Locate the cell with the specified text and output its (X, Y) center coordinate. 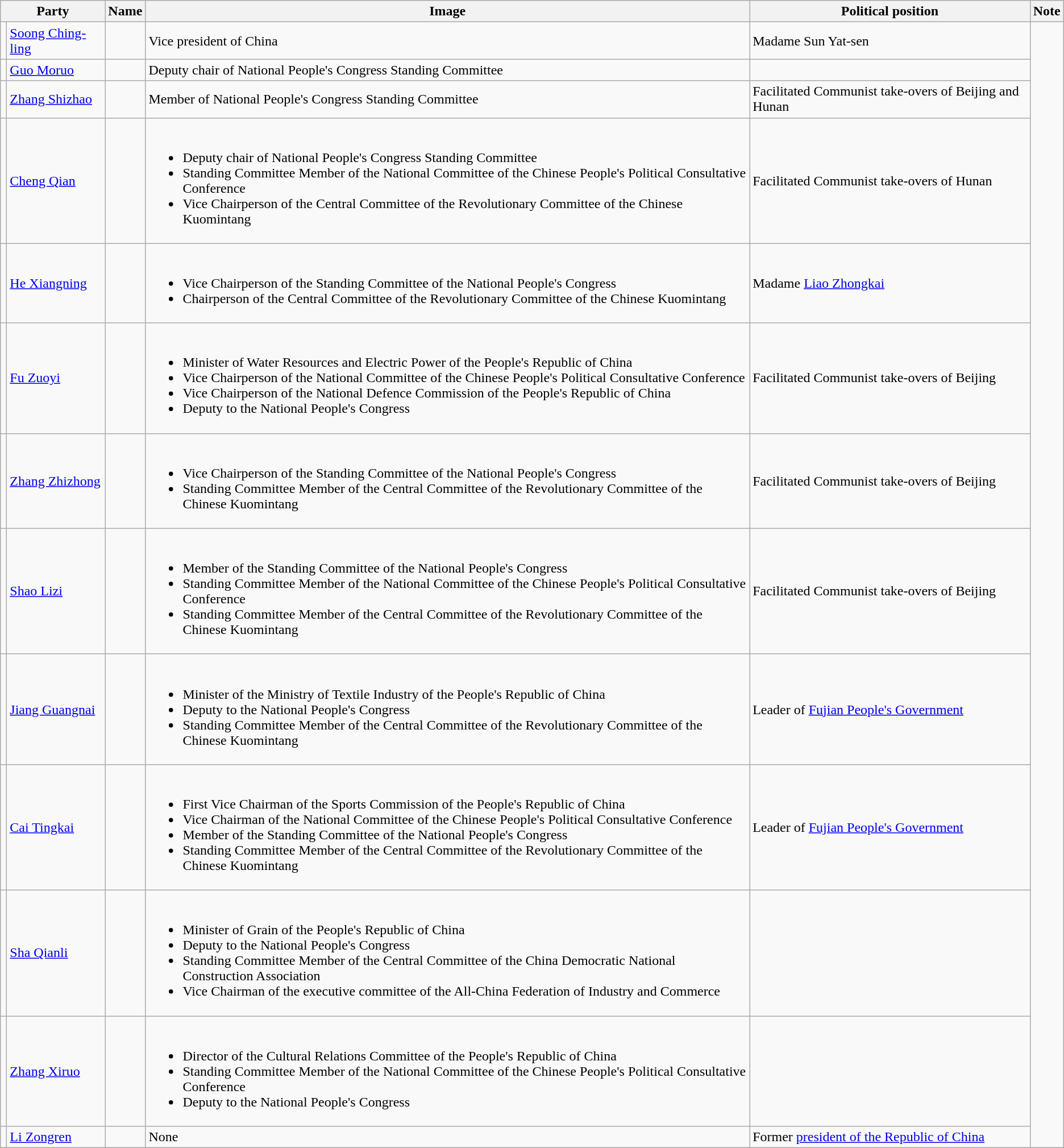
Guo Moruo (56, 70)
Jiang Guangnai (56, 709)
Party (53, 11)
Deputy chair of National People's Congress Standing Committee (448, 70)
Zhang Zhizhong (56, 481)
Facilitated Communist take-overs of Hunan (890, 181)
Shao Lizi (56, 591)
Sha Qianli (56, 953)
Li Zongren (56, 1137)
Madame Sun Yat-sen (890, 41)
Zhang Xiruo (56, 1071)
Political position (890, 11)
Image (448, 11)
Name (125, 11)
Cai Tingkai (56, 827)
He Xiangning (56, 283)
Member of National People's Congress Standing Committee (448, 99)
Former president of the Republic of China (890, 1137)
Vice president of China (448, 41)
None (448, 1137)
Facilitated Communist take-overs of Beijing and Hunan (890, 99)
Cheng Qian (56, 181)
Fu Zuoyi (56, 378)
Madame Liao Zhongkai (890, 283)
Note (1047, 11)
Soong Ching-ling (56, 41)
Zhang Shizhao (56, 99)
